Determine the [X, Y] coordinate at the center of the cell enclosing the given text.  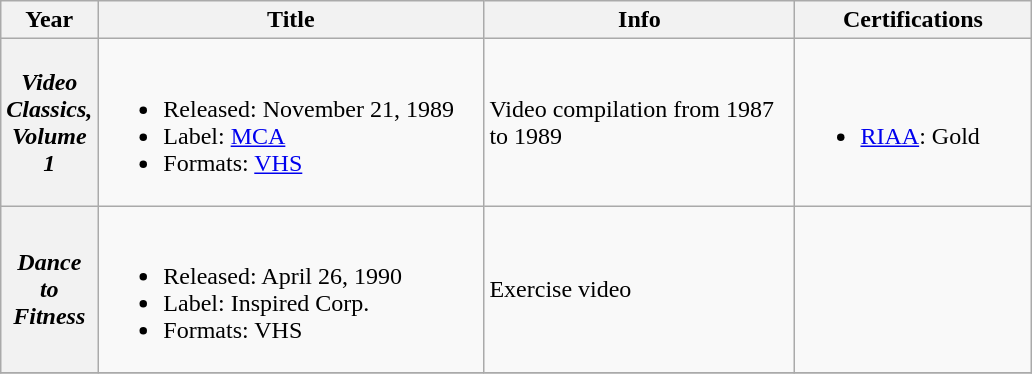
Dance to Fitness [50, 290]
Title [291, 20]
Released: April 26, 1990Label: Inspired Corp.Formats: VHS [291, 290]
Video Classics, Volume 1 [50, 122]
RIAA: Gold [913, 122]
Year [50, 20]
Exercise video [640, 290]
Video compilation from 1987 to 1989 [640, 122]
Info [640, 20]
Certifications [913, 20]
Released: November 21, 1989Label: MCAFormats: VHS [291, 122]
